Detect which cell encompasses the target text, then output its [X, Y] center coordinate. 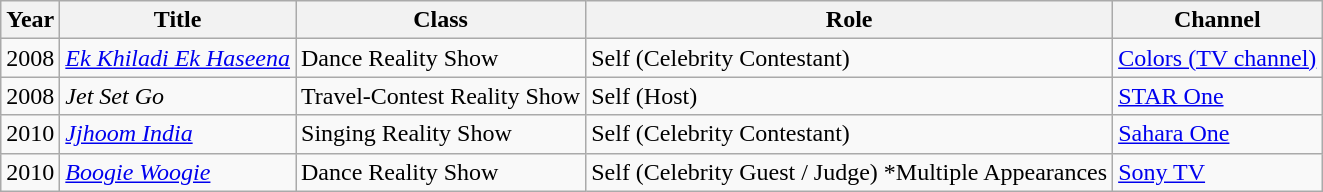
STAR One [1218, 96]
Sahara One [1218, 134]
Class [441, 20]
Travel-Contest Reality Show [441, 96]
Ek Khiladi Ek Haseena [178, 58]
Colors (TV channel) [1218, 58]
Jjhoom India [178, 134]
Singing Reality Show [441, 134]
Sony TV [1218, 172]
Self (Host) [850, 96]
Title [178, 20]
Role [850, 20]
Year [30, 20]
Jet Set Go [178, 96]
Boogie Woogie [178, 172]
Channel [1218, 20]
Self (Celebrity Guest / Judge) *Multiple Appearances [850, 172]
